Search for the cell housing the specified text and yield its (x, y) center coordinate. 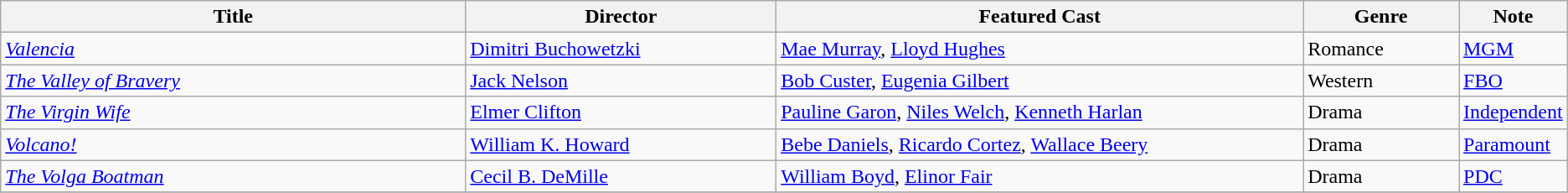
The Virgin Wife (233, 112)
Title (233, 17)
Mae Murray, Lloyd Hughes (1040, 49)
Romance (1381, 49)
Paramount (1514, 144)
Note (1514, 17)
Bebe Daniels, Ricardo Cortez, Wallace Beery (1040, 144)
Independent (1514, 112)
Dimitri Buchowetzki (622, 49)
Genre (1381, 17)
PDC (1514, 176)
FBO (1514, 81)
Pauline Garon, Niles Welch, Kenneth Harlan (1040, 112)
Elmer Clifton (622, 112)
Featured Cast (1040, 17)
William K. Howard (622, 144)
Bob Custer, Eugenia Gilbert (1040, 81)
Western (1381, 81)
William Boyd, Elinor Fair (1040, 176)
Volcano! (233, 144)
Director (622, 17)
The Valley of Bravery (233, 81)
MGM (1514, 49)
Valencia (233, 49)
The Volga Boatman (233, 176)
Jack Nelson (622, 81)
Cecil B. DeMille (622, 176)
